Locate the cell with the specified text and output its (X, Y) center coordinate. 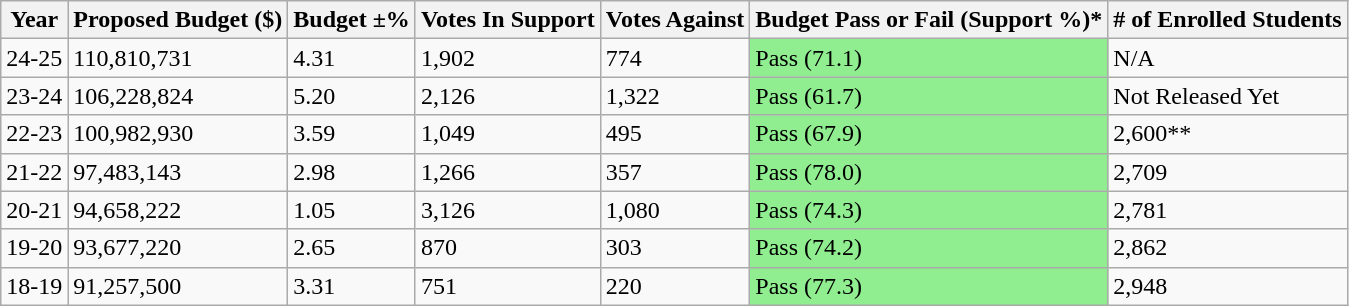
1,049 (508, 134)
Pass (61.7) (929, 96)
21-22 (34, 172)
Pass (74.3) (929, 210)
2.98 (352, 172)
2,600** (1228, 134)
357 (675, 172)
94,658,222 (178, 210)
1,902 (508, 58)
20-21 (34, 210)
24-25 (34, 58)
# of Enrolled Students (1228, 20)
18-19 (34, 286)
3.59 (352, 134)
Budget ±% (352, 20)
3,126 (508, 210)
1,080 (675, 210)
2,862 (1228, 248)
100,982,930 (178, 134)
2,948 (1228, 286)
23-24 (34, 96)
97,483,143 (178, 172)
2.65 (352, 248)
91,257,500 (178, 286)
N/A (1228, 58)
Pass (67.9) (929, 134)
774 (675, 58)
Not Released Yet (1228, 96)
1.05 (352, 210)
1,322 (675, 96)
Budget Pass or Fail (Support %)* (929, 20)
Proposed Budget ($) (178, 20)
870 (508, 248)
4.31 (352, 58)
495 (675, 134)
751 (508, 286)
3.31 (352, 286)
Pass (71.1) (929, 58)
2,126 (508, 96)
220 (675, 286)
110,810,731 (178, 58)
303 (675, 248)
1,266 (508, 172)
Pass (77.3) (929, 286)
5.20 (352, 96)
106,228,824 (178, 96)
Pass (78.0) (929, 172)
Votes Against (675, 20)
2,709 (1228, 172)
Year (34, 20)
Votes In Support (508, 20)
22-23 (34, 134)
2,781 (1228, 210)
Pass (74.2) (929, 248)
93,677,220 (178, 248)
19-20 (34, 248)
